For the text-containing cell, return its midpoint in (X, Y) coordinate format. 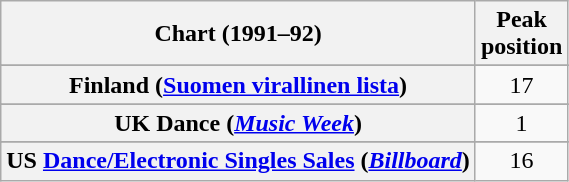
UK Dance (Music Week) (238, 123)
Finland (Suomen virallinen lista) (238, 85)
Chart (1991–92) (238, 34)
Peakposition (521, 34)
1 (521, 123)
US Dance/Electronic Singles Sales (Billboard) (238, 161)
16 (521, 161)
17 (521, 85)
